Extract the [x, y] coordinate from the center of the cell holding the provided text.  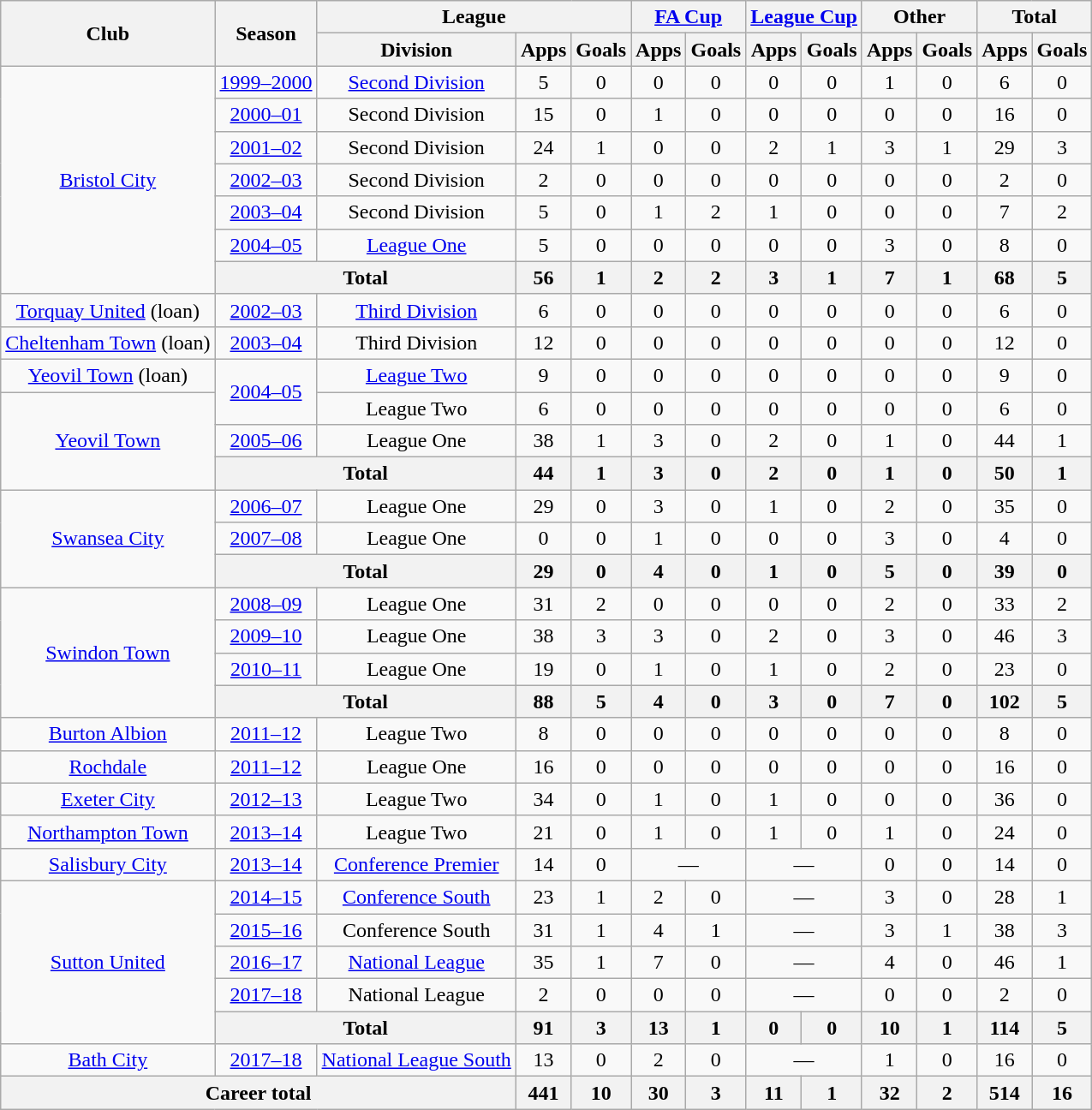
39 [1005, 571]
Salisbury City [108, 864]
2014–15 [266, 897]
League Cup [804, 17]
Season [266, 33]
Conference Premier [416, 864]
2009–10 [266, 636]
2001–02 [266, 147]
Division [416, 50]
Yeovil Town [108, 441]
Torquay United (loan) [108, 310]
19 [543, 669]
441 [543, 1093]
2010–11 [266, 669]
2000–01 [266, 115]
102 [1005, 701]
68 [1005, 277]
2008–09 [266, 604]
Career total [259, 1093]
Other [919, 17]
Exeter City [108, 799]
Bath City [108, 1060]
11 [774, 1093]
Burton Albion [108, 734]
FA Cup [689, 17]
Yeovil Town (loan) [108, 375]
Swindon Town [108, 653]
2006–07 [266, 506]
League [474, 17]
30 [659, 1093]
36 [1005, 799]
33 [1005, 604]
56 [543, 277]
2005–06 [266, 441]
514 [1005, 1093]
Northampton Town [108, 832]
2015–16 [266, 929]
Sutton United [108, 962]
Club [108, 33]
15 [543, 115]
2012–13 [266, 799]
1999–2000 [266, 82]
21 [543, 832]
Bristol City [108, 180]
34 [543, 799]
91 [543, 1028]
32 [889, 1093]
88 [543, 701]
28 [1005, 897]
114 [1005, 1028]
Swansea City [108, 539]
2007–08 [266, 539]
50 [1005, 474]
Rochdale [108, 767]
2016–17 [266, 963]
National League South [416, 1060]
Cheltenham Town (loan) [108, 343]
